For the text-containing cell, return its midpoint in [X, Y] coordinate format. 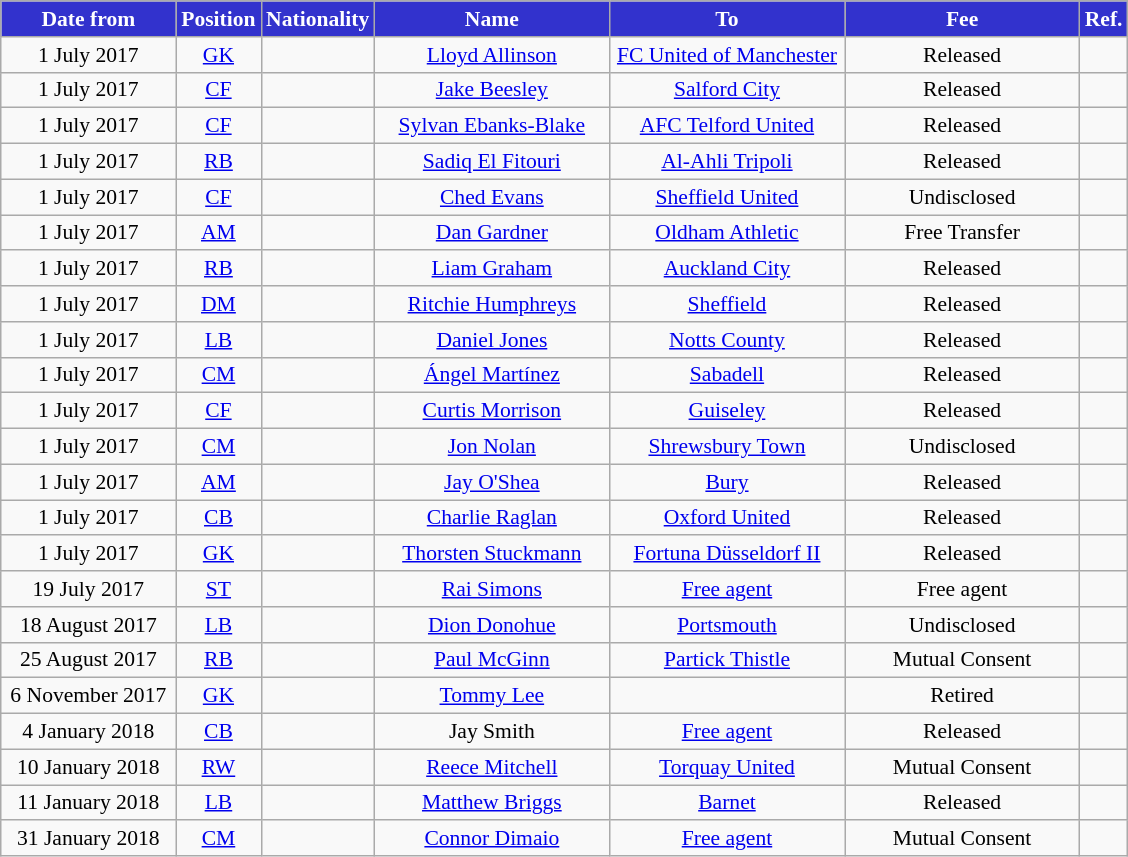
Salford City [726, 90]
Sabadell [726, 375]
10 January 2018 [88, 767]
4 January 2018 [88, 732]
Name [492, 19]
Barnet [726, 803]
19 July 2017 [88, 589]
Shrewsbury Town [726, 447]
Partick Thistle [726, 660]
31 January 2018 [88, 839]
Curtis Morrison [492, 411]
Notts County [726, 340]
Sheffield United [726, 197]
Jon Nolan [492, 447]
18 August 2017 [88, 625]
Reece Mitchell [492, 767]
6 November 2017 [88, 696]
Ángel Martínez [492, 375]
Thorsten Stuckmann [492, 554]
Dan Gardner [492, 233]
To [726, 19]
Date from [88, 19]
Oldham Athletic [726, 233]
11 January 2018 [88, 803]
25 August 2017 [88, 660]
FC United of Manchester [726, 55]
Lloyd Allinson [492, 55]
Matthew Briggs [492, 803]
Sadiq El Fitouri [492, 162]
RW [218, 767]
Bury [726, 482]
Sheffield [726, 304]
Dion Donohue [492, 625]
Connor Dimaio [492, 839]
Daniel Jones [492, 340]
Portsmouth [726, 625]
Torquay United [726, 767]
Ref. [1104, 19]
DM [218, 304]
Ched Evans [492, 197]
Tommy Lee [492, 696]
ST [218, 589]
Retired [962, 696]
Auckland City [726, 269]
Oxford United [726, 518]
Charlie Raglan [492, 518]
Nationality [318, 19]
Position [218, 19]
Free Transfer [962, 233]
Fee [962, 19]
Sylvan Ebanks-Blake [492, 126]
Paul McGinn [492, 660]
Rai Simons [492, 589]
Jake Beesley [492, 90]
Jay Smith [492, 732]
Liam Graham [492, 269]
Jay O'Shea [492, 482]
Al-Ahli Tripoli [726, 162]
Fortuna Düsseldorf II [726, 554]
Ritchie Humphreys [492, 304]
AFC Telford United [726, 126]
Guiseley [726, 411]
